Identify which cell holds the provided text, then report its (x, y) central coordinate. 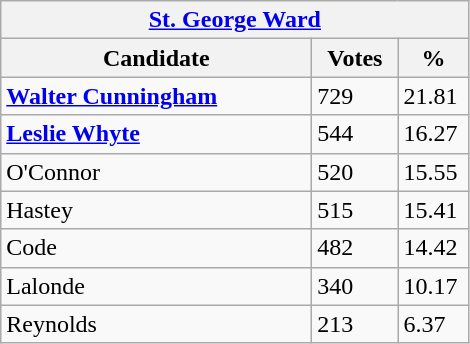
Votes (355, 58)
St. George Ward (235, 20)
729 (355, 96)
16.27 (434, 134)
10.17 (434, 286)
213 (355, 324)
515 (355, 210)
15.55 (434, 172)
482 (355, 248)
340 (355, 286)
% (434, 58)
6.37 (434, 324)
Lalonde (156, 286)
Leslie Whyte (156, 134)
Walter Cunningham (156, 96)
14.42 (434, 248)
520 (355, 172)
21.81 (434, 96)
544 (355, 134)
Reynolds (156, 324)
Hastey (156, 210)
O'Connor (156, 172)
Code (156, 248)
Candidate (156, 58)
15.41 (434, 210)
